Extract the (x, y) coordinate from the center of the cell holding the provided text.  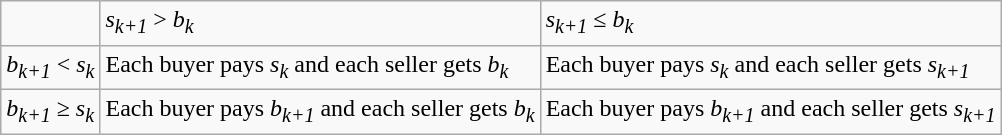
Each buyer pays bk+1 and each seller gets bk (320, 111)
bk+1 ≥ sk (50, 111)
bk+1 < sk (50, 67)
sk+1 ≤ bk (770, 23)
Each buyer pays sk and each seller gets sk+1 (770, 67)
sk+1 > bk (320, 23)
Each buyer pays bk+1 and each seller gets sk+1 (770, 111)
Each buyer pays sk and each seller gets bk (320, 67)
